Search for the cell housing the specified text and yield its [x, y] center coordinate. 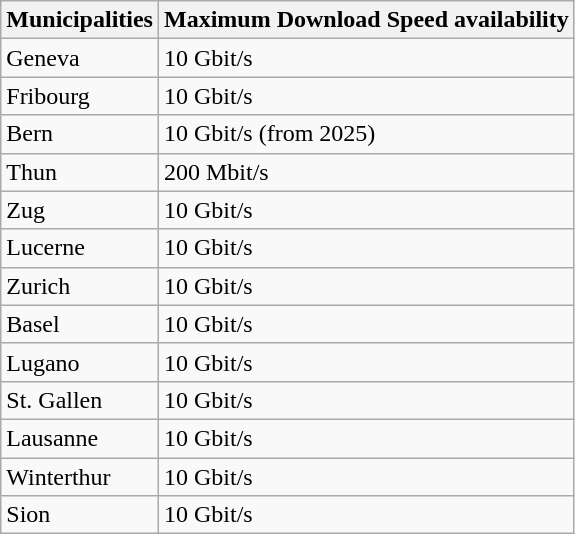
Zurich [80, 286]
Basel [80, 324]
Lucerne [80, 248]
Sion [80, 515]
Lugano [80, 362]
Geneva [80, 58]
Fribourg [80, 96]
200 Mbit/s [366, 172]
Thun [80, 172]
Municipalities [80, 20]
Maximum Download Speed availability [366, 20]
St. Gallen [80, 400]
Winterthur [80, 477]
Bern [80, 134]
Zug [80, 210]
Lausanne [80, 438]
10 Gbit/s (from 2025) [366, 134]
